Return [x, y] of the center of cell containing provided text 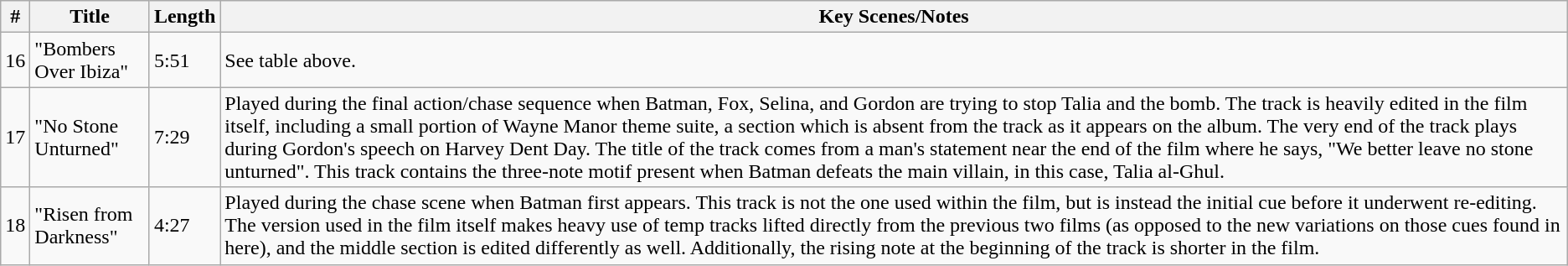
16 [15, 60]
# [15, 17]
"Bombers Over Ibiza" [90, 60]
Title [90, 17]
Length [184, 17]
7:29 [184, 138]
4:27 [184, 226]
18 [15, 226]
5:51 [184, 60]
"Risen from Darkness" [90, 226]
"No Stone Unturned" [90, 138]
See table above. [894, 60]
17 [15, 138]
Key Scenes/Notes [894, 17]
